Identify which cell holds the provided text, then report its (x, y) central coordinate. 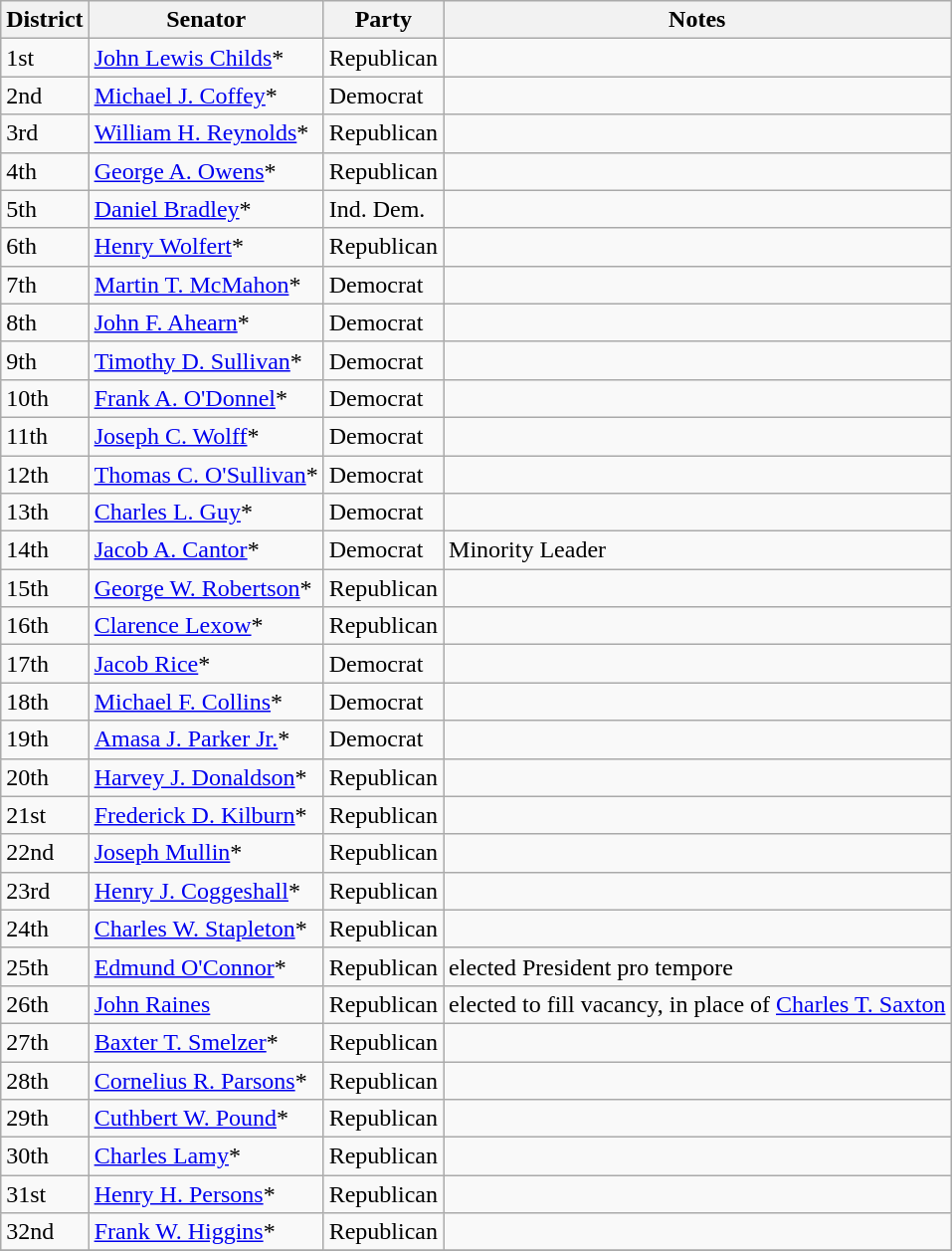
Harvey J. Donaldson* (206, 777)
Joseph C. Wolff* (206, 436)
31st (45, 1194)
Henry H. Persons* (206, 1194)
30th (45, 1156)
Frank A. O'Donnel* (206, 398)
4th (45, 171)
District (45, 20)
Baxter T. Smelzer* (206, 1042)
Timothy D. Sullivan* (206, 360)
20th (45, 777)
27th (45, 1042)
25th (45, 966)
32nd (45, 1232)
14th (45, 550)
Jacob Rice* (206, 664)
11th (45, 436)
Amasa J. Parker Jr.* (206, 739)
28th (45, 1080)
9th (45, 360)
Charles L. Guy* (206, 513)
12th (45, 475)
Charles W. Stapleton* (206, 929)
6th (45, 247)
Jacob A. Cantor* (206, 550)
16th (45, 626)
Senator (206, 20)
Frank W. Higgins* (206, 1232)
Party (383, 20)
18th (45, 702)
17th (45, 664)
23rd (45, 891)
Daniel Bradley* (206, 209)
Cuthbert W. Pound* (206, 1119)
Michael J. Coffey* (206, 96)
Frederick D. Kilburn* (206, 815)
Clarence Lexow* (206, 626)
13th (45, 513)
Charles Lamy* (206, 1156)
Henry J. Coggeshall* (206, 891)
8th (45, 322)
26th (45, 1004)
Martin T. McMahon* (206, 285)
Joseph Mullin* (206, 853)
3rd (45, 133)
Edmund O'Connor* (206, 966)
Cornelius R. Parsons* (206, 1080)
George A. Owens* (206, 171)
2nd (45, 96)
22nd (45, 853)
29th (45, 1119)
21st (45, 815)
Henry Wolfert* (206, 247)
10th (45, 398)
Ind. Dem. (383, 209)
Thomas C. O'Sullivan* (206, 475)
John Raines (206, 1004)
5th (45, 209)
24th (45, 929)
Minority Leader (697, 550)
elected to fill vacancy, in place of Charles T. Saxton (697, 1004)
Michael F. Collins* (206, 702)
John F. Ahearn* (206, 322)
William H. Reynolds* (206, 133)
7th (45, 285)
19th (45, 739)
Notes (697, 20)
15th (45, 588)
John Lewis Childs* (206, 58)
George W. Robertson* (206, 588)
1st (45, 58)
elected President pro tempore (697, 966)
